For the text-containing cell, return its midpoint in [x, y] coordinate format. 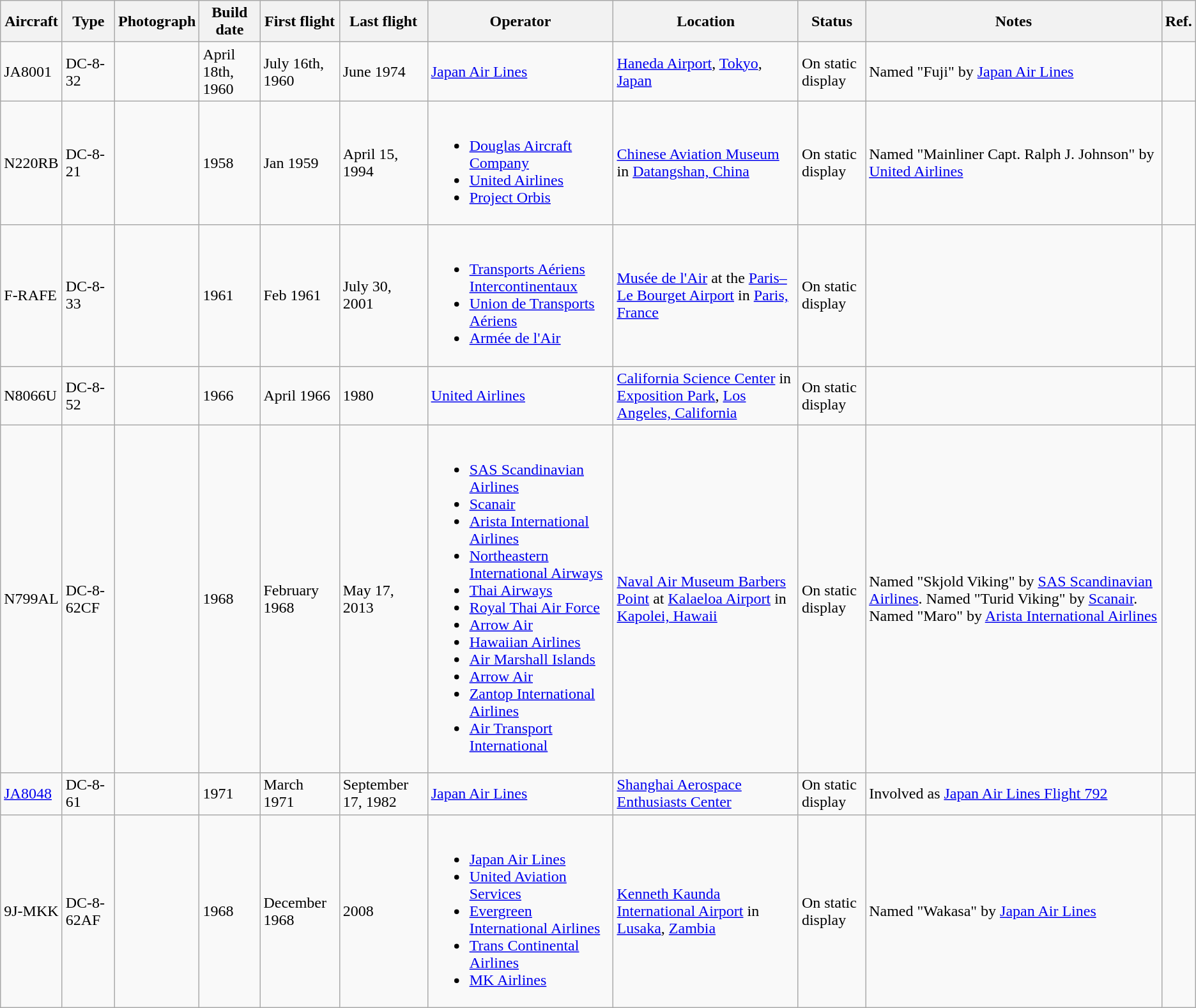
March 1971 [300, 793]
Photograph [157, 22]
Operator [520, 22]
DC-8-33 [88, 295]
Haneda Airport, Tokyo, Japan [705, 72]
JA8048 [31, 793]
1961 [230, 295]
December 1968 [300, 911]
Kenneth Kaunda International Airport in Lusaka, Zambia [705, 911]
Last flight [383, 22]
9J-MKK [31, 911]
JA8001 [31, 72]
Jan 1959 [300, 163]
February 1968 [300, 599]
2008 [383, 911]
April 1966 [300, 395]
F-RAFE [31, 295]
United Airlines [520, 395]
DC-8-62AF [88, 911]
California Science Center in Exposition Park, Los Angeles, California [705, 395]
Ref. [1178, 22]
DC-8-62CF [88, 599]
Notes [1013, 22]
Naval Air Museum Barbers Point at Kalaeloa Airport in Kapolei, Hawaii [705, 599]
N799AL [31, 599]
DC-8-61 [88, 793]
June 1974 [383, 72]
Involved as Japan Air Lines Flight 792 [1013, 793]
Japan Air LinesUnited Aviation ServicesEvergreen International AirlinesTrans Continental AirlinesMK Airlines [520, 911]
N8066U [31, 395]
May 17, 2013 [383, 599]
Named "Wakasa" by Japan Air Lines [1013, 911]
DC-8-32 [88, 72]
April 15, 1994 [383, 163]
Type [88, 22]
Douglas Aircraft CompanyUnited AirlinesProject Orbis [520, 163]
July 16th, 1960 [300, 72]
1971 [230, 793]
DC-8-52 [88, 395]
Named "Mainliner Capt. Ralph J. Johnson" by United Airlines [1013, 163]
Feb 1961 [300, 295]
1980 [383, 395]
Aircraft [31, 22]
DC-8-21 [88, 163]
1966 [230, 395]
Build date [230, 22]
September 17, 1982 [383, 793]
April 18th, 1960 [230, 72]
N220RB [31, 163]
Shanghai Aerospace Enthusiasts Center [705, 793]
Named "Skjold Viking" by SAS Scandinavian Airlines. Named "Turid Viking" by Scanair. Named "Maro" by Arista International Airlines [1013, 599]
Musée de l'Air at the Paris–Le Bourget Airport in Paris, France [705, 295]
Status [832, 22]
July 30, 2001 [383, 295]
First flight [300, 22]
1958 [230, 163]
Chinese Aviation Museum in Datangshan, China [705, 163]
Location [705, 22]
Named "Fuji" by Japan Air Lines [1013, 72]
Transports Aériens IntercontinentauxUnion de Transports AériensArmée de l'Air [520, 295]
